Locate the cell with the specified text and output its (x, y) center coordinate. 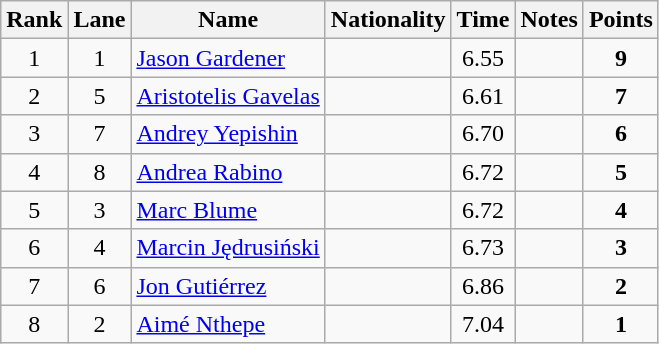
Lane (100, 20)
6.61 (483, 96)
Name (228, 20)
6.86 (483, 286)
Rank (34, 20)
Aristotelis Gavelas (228, 96)
Notes (549, 20)
Andrey Yepishin (228, 134)
9 (620, 58)
7.04 (483, 324)
Time (483, 20)
Jon Gutiérrez (228, 286)
Andrea Rabino (228, 172)
Marcin Jędrusiński (228, 248)
6.73 (483, 248)
Marc Blume (228, 210)
Nationality (388, 20)
6.70 (483, 134)
6.55 (483, 58)
Aimé Nthepe (228, 324)
Jason Gardener (228, 58)
Points (620, 20)
